From the cell containing the given text, extract its center point as (x, y) coordinate. 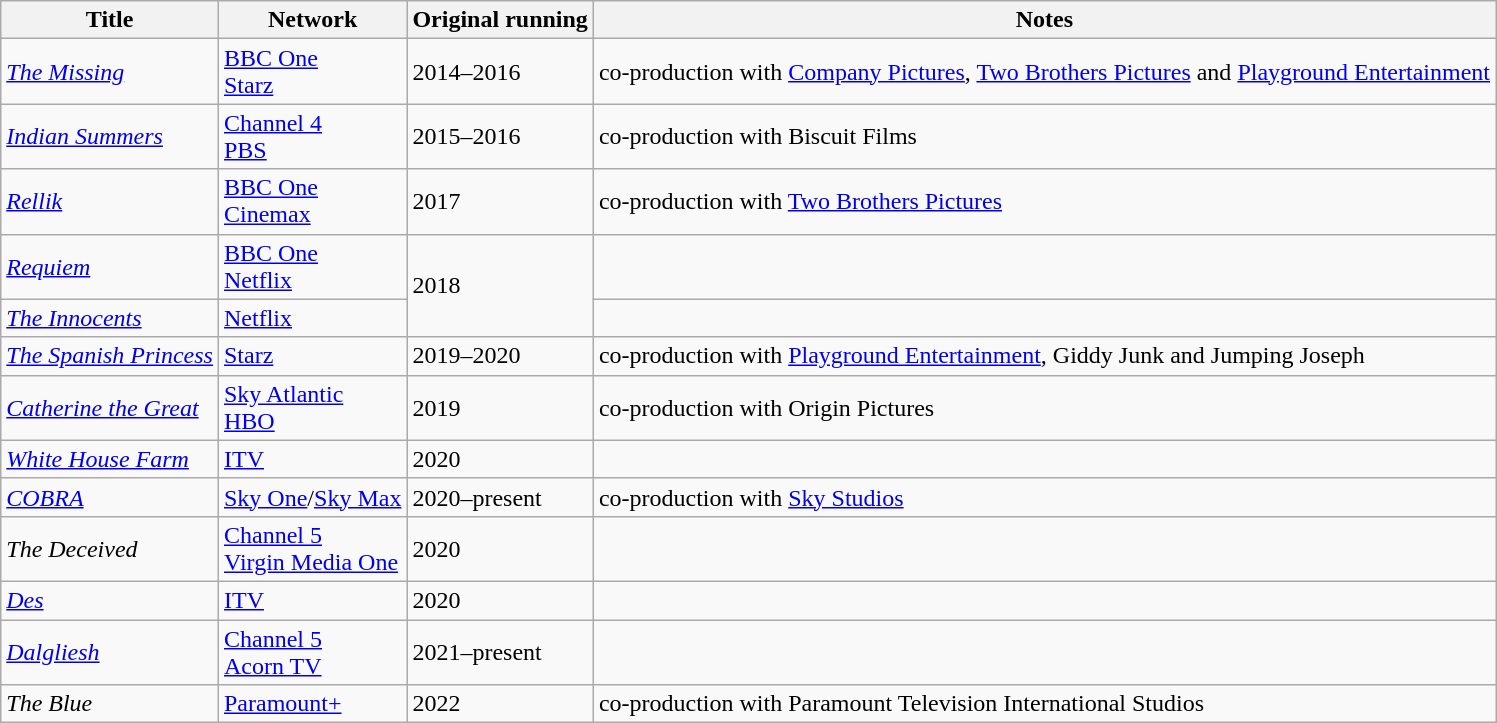
Channel 5Acorn TV (312, 652)
Sky One/Sky Max (312, 497)
co-production with Paramount Television International Studios (1044, 704)
Paramount+ (312, 704)
The Missing (110, 72)
co-production with Two Brothers Pictures (1044, 202)
BBC OneCinemax (312, 202)
Starz (312, 356)
Requiem (110, 266)
Catherine the Great (110, 408)
Indian Summers (110, 136)
co-production with Origin Pictures (1044, 408)
The Innocents (110, 318)
Channel 5Virgin Media One (312, 548)
Network (312, 20)
BBC OneStarz (312, 72)
COBRA (110, 497)
The Blue (110, 704)
Netflix (312, 318)
BBC OneNetflix (312, 266)
Original running (500, 20)
Sky AtlanticHBO (312, 408)
2014–2016 (500, 72)
Title (110, 20)
2019 (500, 408)
Dalgliesh (110, 652)
co-production with Company Pictures, Two Brothers Pictures and Playground Entertainment (1044, 72)
2018 (500, 286)
Rellik (110, 202)
Des (110, 600)
co-production with Sky Studios (1044, 497)
2022 (500, 704)
2021–present (500, 652)
Notes (1044, 20)
The Deceived (110, 548)
2020–present (500, 497)
White House Farm (110, 459)
2019–2020 (500, 356)
co-production with Biscuit Films (1044, 136)
co-production with Playground Entertainment, Giddy Junk and Jumping Joseph (1044, 356)
The Spanish Princess (110, 356)
Channel 4PBS (312, 136)
2015–2016 (500, 136)
2017 (500, 202)
